Find where the given text appears and provide that cell's center as [x, y] coordinate. 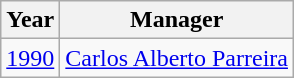
Year [30, 20]
1990 [30, 58]
Carlos Alberto Parreira [177, 58]
Manager [177, 20]
